Extract the [X, Y] coordinate from the center of the cell holding the provided text.  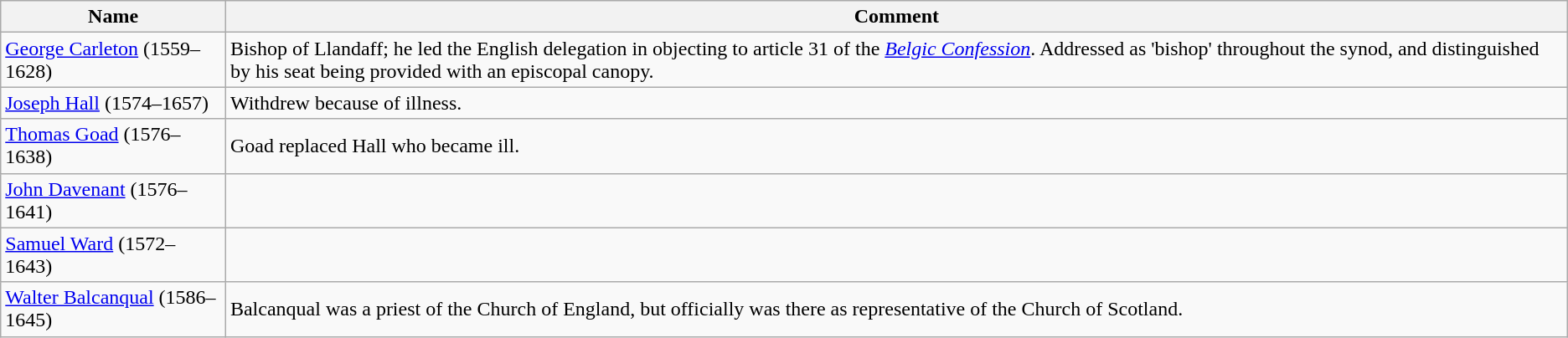
John Davenant (1576–1641) [114, 201]
Samuel Ward (1572–1643) [114, 254]
Goad replaced Hall who became ill. [896, 146]
Comment [896, 17]
Thomas Goad (1576–1638) [114, 146]
George Carleton (1559–1628) [114, 60]
Withdrew because of illness. [896, 103]
Balcanqual was a priest of the Church of England, but officially was there as representative of the Church of Scotland. [896, 310]
Walter Balcanqual (1586–1645) [114, 310]
Name [114, 17]
Joseph Hall (1574–1657) [114, 103]
